Return (X, Y) of the center of cell containing provided text 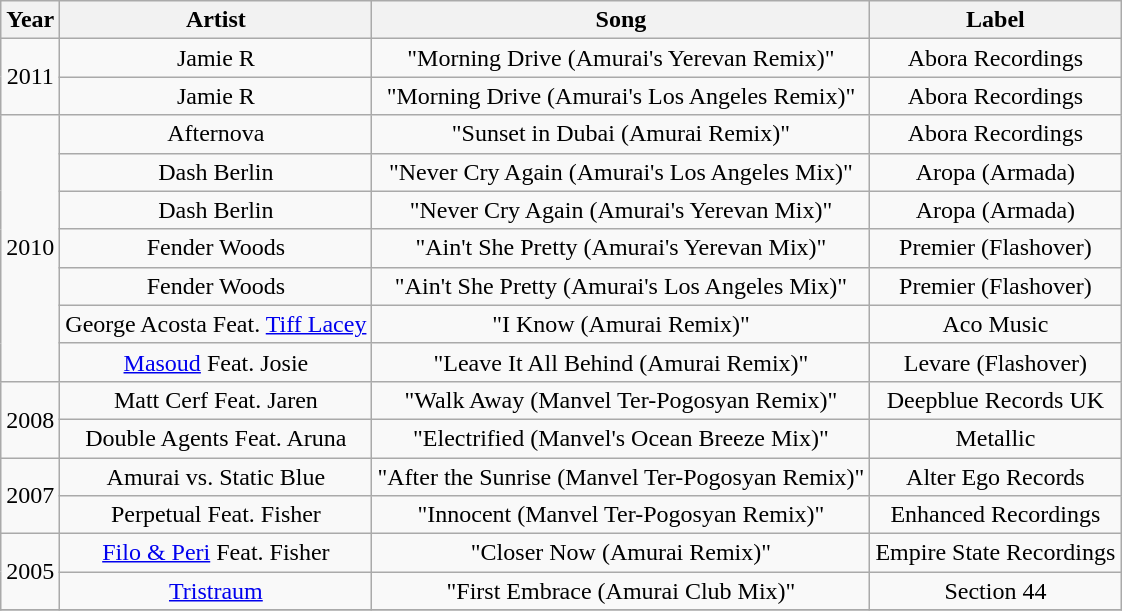
Perpetual Feat. Fisher (216, 515)
Year (30, 20)
2005 (30, 572)
Metallic (996, 438)
2010 (30, 248)
Aco Music (996, 324)
"Ain't She Pretty (Amurai's Yerevan Mix)" (621, 248)
Levare (Flashover) (996, 362)
George Acosta Feat. Tiff Lacey (216, 324)
"Innocent (Manvel Ter-Pogosyan Remix)" (621, 515)
2011 (30, 77)
Enhanced Recordings (996, 515)
Label (996, 20)
2007 (30, 496)
"Ain't She Pretty (Amurai's Los Angeles Mix)" (621, 286)
Section 44 (996, 591)
Tristraum (216, 591)
"Never Cry Again (Amurai's Yerevan Mix)" (621, 210)
"Electrified (Manvel's Ocean Breeze Mix)" (621, 438)
Alter Ego Records (996, 477)
Filo & Peri Feat. Fisher (216, 553)
"Morning Drive (Amurai's Los Angeles Remix)" (621, 96)
"First Embrace (Amurai Club Mix)" (621, 591)
"I Know (Amurai Remix)" (621, 324)
Empire State Recordings (996, 553)
"Walk Away (Manvel Ter-Pogosyan Remix)" (621, 400)
Artist (216, 20)
"Closer Now (Amurai Remix)" (621, 553)
2008 (30, 419)
"Leave It All Behind (Amurai Remix)" (621, 362)
"Sunset in Dubai (Amurai Remix)" (621, 134)
Amurai vs. Static Blue (216, 477)
"Morning Drive (Amurai's Yerevan Remix)" (621, 58)
Masoud Feat. Josie (216, 362)
Afternova (216, 134)
Double Agents Feat. Aruna (216, 438)
Song (621, 20)
Deepblue Records UK (996, 400)
Matt Cerf Feat. Jaren (216, 400)
"After the Sunrise (Manvel Ter-Pogosyan Remix)" (621, 477)
"Never Cry Again (Amurai's Los Angeles Mix)" (621, 172)
